Return the [X, Y] coordinate for the center point of the cell that contains the specified text.  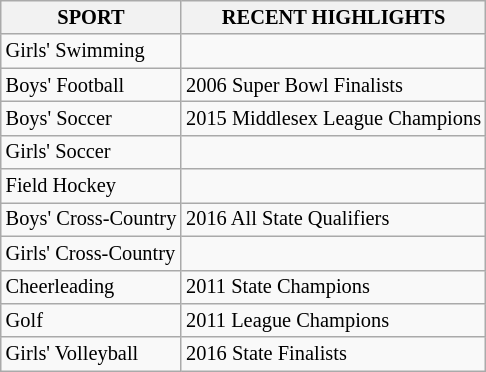
Cheerleading [91, 287]
2015 Middlesex League Champions [334, 118]
2016 State Finalists [334, 354]
2006 Super Bowl Finalists [334, 85]
Girls' Volleyball [91, 354]
Boys' Cross-Country [91, 219]
2011 League Champions [334, 320]
SPORT [91, 17]
Girls' Cross-Country [91, 253]
Golf [91, 320]
RECENT HIGHLIGHTS [334, 17]
Field Hockey [91, 186]
Girls' Swimming [91, 51]
2011 State Champions [334, 287]
Boys' Soccer [91, 118]
Girls' Soccer [91, 152]
Boys' Football [91, 85]
2016 All State Qualifiers [334, 219]
